Pinpoint the cell where the given text exists, returning its (X, Y) midpoint coordinate. 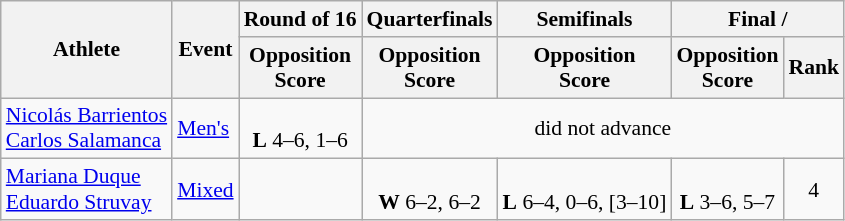
Rank (814, 68)
Semifinals (585, 19)
Men's (205, 128)
Nicolás BarrientosCarlos Salamanca (86, 128)
L 4–6, 1–6 (300, 128)
L 3–6, 5–7 (727, 190)
W 6–2, 6–2 (430, 190)
Quarterfinals (430, 19)
did not advance (604, 128)
Mixed (205, 190)
L 6–4, 0–6, [3–10] (585, 190)
Event (205, 50)
Final / (758, 19)
Mariana DuqueEduardo Struvay (86, 190)
Round of 16 (300, 19)
4 (814, 190)
Athlete (86, 50)
